Capture the cell that displays the provided text and extract its [X, Y] central coordinate. 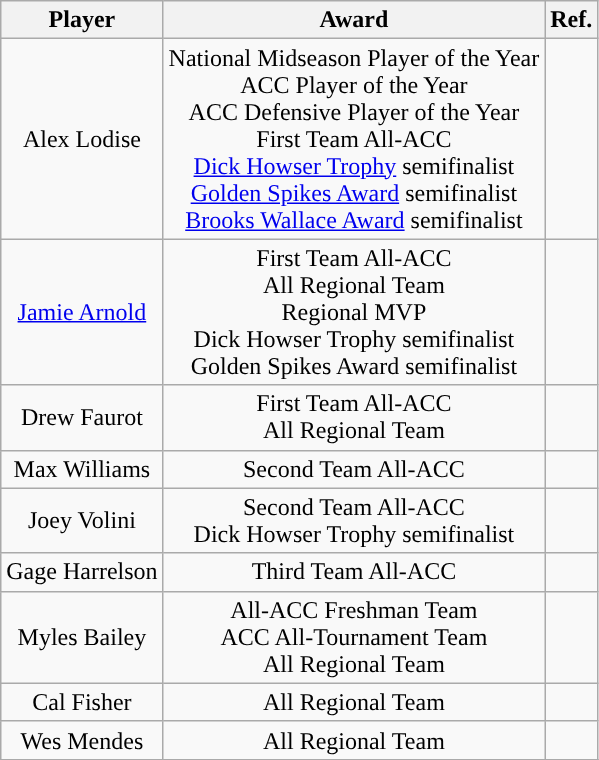
Drew Faurot [82, 418]
Jamie Arnold [82, 312]
First Team All-ACCAll Regional TeamRegional MVPDick Howser Trophy semifinalistGolden Spikes Award semifinalist [354, 312]
Gage Harrelson [82, 572]
Second Team All-ACCDick Howser Trophy semifinalist [354, 520]
Joey Volini [82, 520]
Myles Bailey [82, 637]
Third Team All-ACC [354, 572]
Award [354, 20]
Ref. [572, 20]
Alex Lodise [82, 139]
First Team All-ACCAll Regional Team [354, 418]
Max Williams [82, 469]
Cal Fisher [82, 702]
Player [82, 20]
Wes Mendes [82, 740]
Second Team All-ACC [354, 469]
All-ACC Freshman TeamACC All-Tournament TeamAll Regional Team [354, 637]
